Return the (x, y) coordinate for the center point of the cell that contains the specified text.  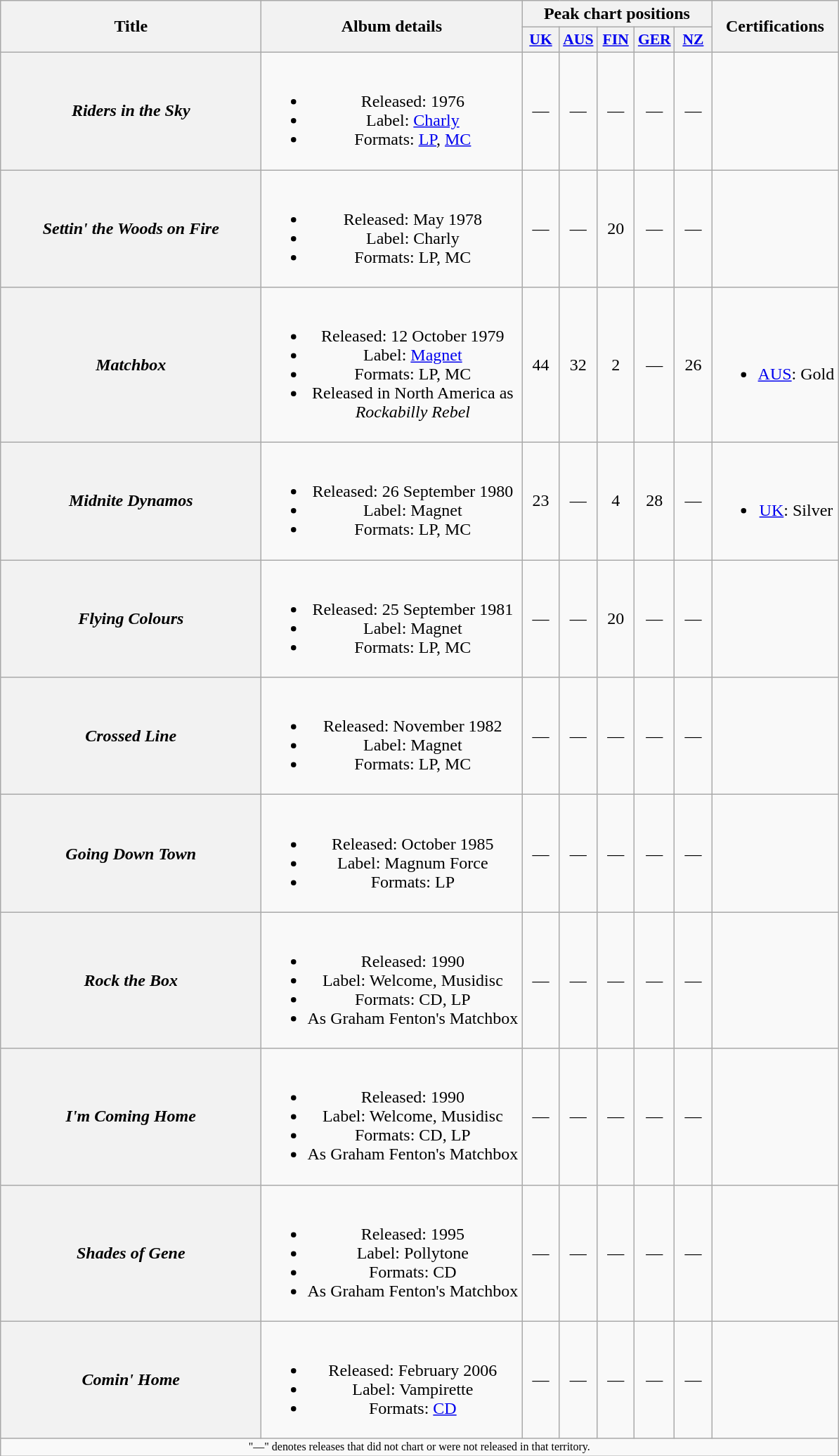
Certifications (775, 27)
Released: 12 October 1979Label: MagnetFormats: LP, MCReleased in North America as Rockabilly Rebel (392, 365)
Released: October 1985Label: Magnum ForceFormats: LP (392, 853)
NZ (693, 40)
28 (655, 502)
4 (616, 502)
Midnite Dynamos (131, 502)
UK: Silver (775, 502)
Rock the Box (131, 980)
Released: February 2006Label: VampiretteFormats: CD (392, 1380)
I'm Coming Home (131, 1117)
Shades of Gene (131, 1253)
FIN (616, 40)
Released: November 1982Label: MagnetFormats: LP, MC (392, 736)
32 (578, 365)
AUS (578, 40)
Riders in the Sky (131, 111)
Settin' the Woods on Fire (131, 229)
Released: 1976Label: CharlyFormats: LP, MC (392, 111)
Released: 1995Label: PollytoneFormats: CDAs Graham Fenton's Matchbox (392, 1253)
UK (541, 40)
Title (131, 27)
"—" denotes releases that did not chart or were not released in that territory. (419, 1447)
Peak chart positions (617, 14)
Released: 25 September 1981Label: MagnetFormats: LP, MC (392, 618)
Matchbox (131, 365)
2 (616, 365)
Comin' Home (131, 1380)
Released: May 1978Label: CharlyFormats: LP, MC (392, 229)
Going Down Town (131, 853)
AUS: Gold (775, 365)
44 (541, 365)
Crossed Line (131, 736)
23 (541, 502)
Flying Colours (131, 618)
26 (693, 365)
GER (655, 40)
Album details (392, 27)
Released: 26 September 1980Label: MagnetFormats: LP, MC (392, 502)
